Extract the [x, y] coordinate from the center of the cell holding the provided text.  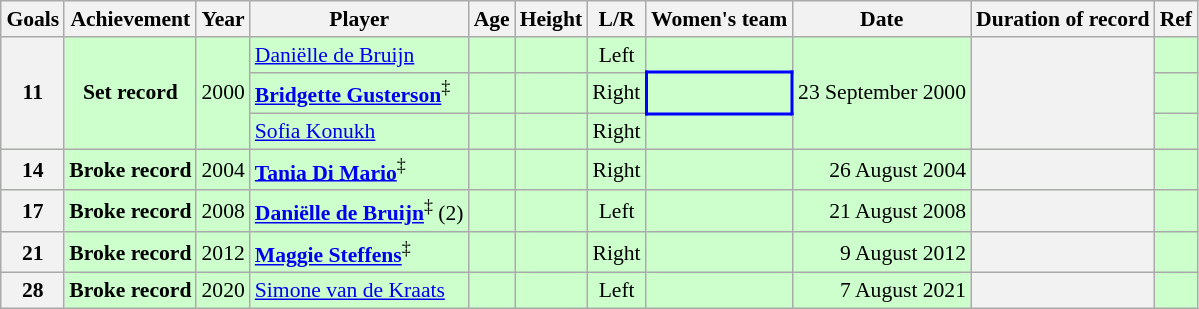
Women's team [719, 19]
21 [32, 252]
Age [492, 19]
Maggie Steffens‡ [360, 252]
7 August 2021 [882, 291]
Date [882, 19]
Daniëlle de Bruijn‡ (2) [360, 212]
Achievement [130, 19]
21 August 2008 [882, 212]
2004 [222, 170]
14 [32, 170]
Sofia Konukh [360, 132]
28 [32, 291]
9 August 2012 [882, 252]
26 August 2004 [882, 170]
Daniëlle de Bruijn [360, 55]
2020 [222, 291]
L/R [616, 19]
11 [32, 94]
Year [222, 19]
2008 [222, 212]
Height [551, 19]
Simone van de Kraats [360, 291]
2000 [222, 94]
Bridgette Gusterson‡ [360, 92]
Goals [32, 19]
Tania Di Mario‡ [360, 170]
Set record [130, 94]
Duration of record [1063, 19]
Player [360, 19]
2012 [222, 252]
17 [32, 212]
Ref [1176, 19]
23 September 2000 [882, 94]
